Find where the given text appears and provide that cell's center as [X, Y] coordinate. 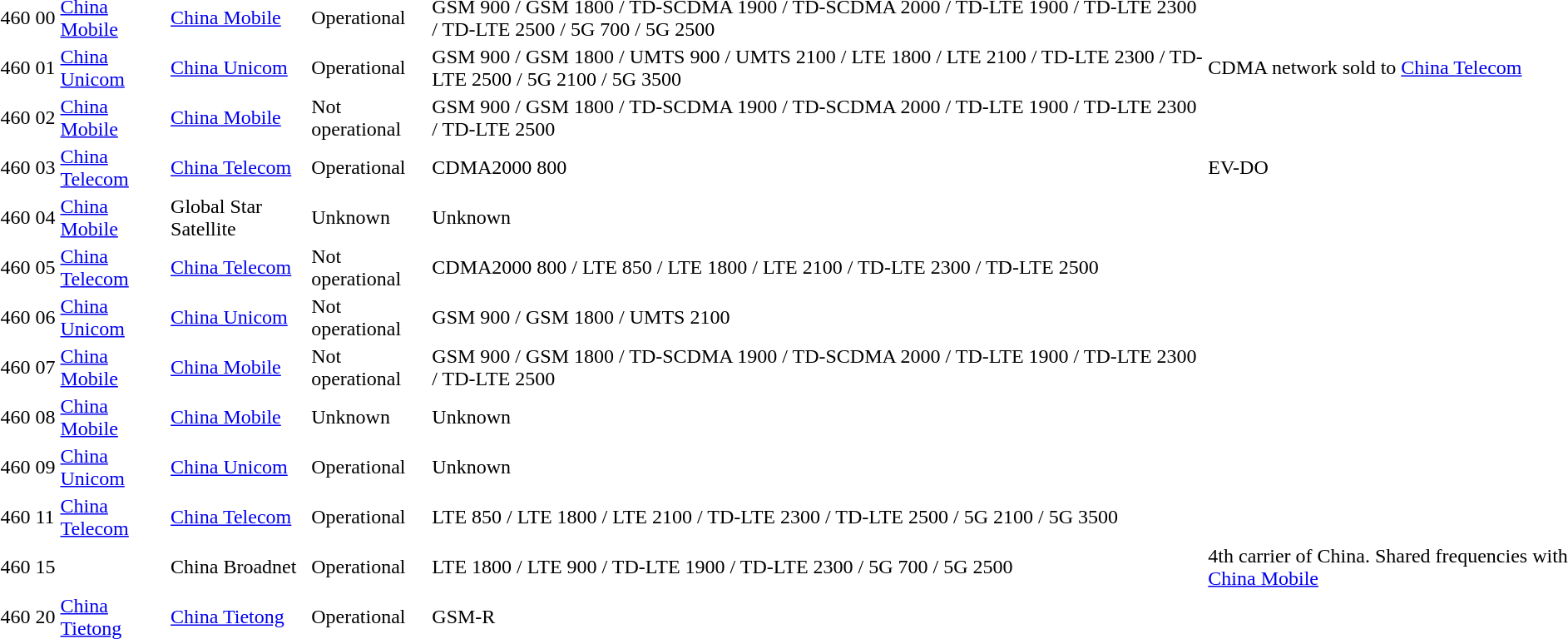
07 [45, 368]
08 [45, 418]
GSM 900 / GSM 1800 / UMTS 900 / UMTS 2100 / LTE 1800 / LTE 2100 / TD-LTE 2300 / TD-LTE 2500 / 5G 2100 / 5G 3500 [818, 68]
LTE 850 / LTE 1800 / LTE 2100 / TD-LTE 2300 / TD-LTE 2500 / 5G 2100 / 5G 3500 [818, 518]
China Broadnet [239, 567]
11 [45, 518]
LTE 1800 / LTE 900 / TD-LTE 1900 / TD-LTE 2300 / 5G 700 / 5G 2500 [818, 567]
15 [45, 567]
04 [45, 218]
CDMA2000 800 [818, 168]
02 [45, 118]
03 [45, 168]
GSM 900 / GSM 1800 / UMTS 2100 [818, 318]
05 [45, 268]
01 [45, 68]
CDMA2000 800 / LTE 850 / LTE 1800 / LTE 2100 / TD-LTE 2300 / TD-LTE 2500 [818, 268]
Global Star Satellite [239, 218]
09 [45, 468]
06 [45, 318]
